For the text-containing cell, return its midpoint in [x, y] coordinate format. 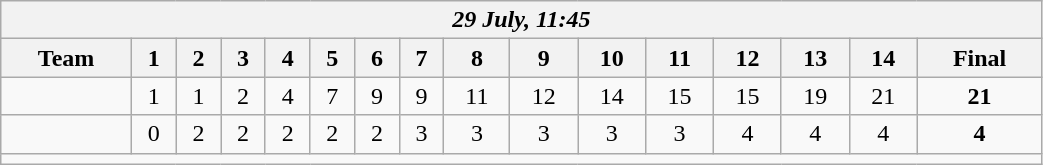
Final [980, 58]
Team [66, 58]
0 [154, 134]
5 [332, 58]
10 [612, 58]
13 [815, 58]
6 [378, 58]
8 [477, 58]
29 July, 11:45 [522, 20]
19 [815, 96]
